Pinpoint the cell where the given text exists, returning its [X, Y] midpoint coordinate. 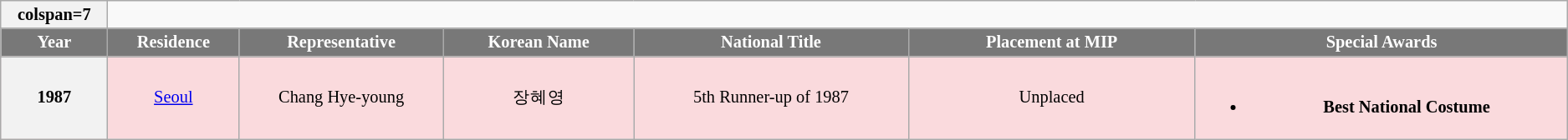
Placement at MIP [1052, 42]
Representative [341, 42]
National Title [771, 42]
1987 [54, 97]
Special Awards [1382, 42]
colspan=7 [54, 14]
Residence [174, 42]
장혜영 [539, 97]
Korean Name [539, 42]
Seoul [174, 97]
Chang Hye-young [341, 97]
Best National Costume [1382, 97]
5th Runner-up of 1987 [771, 97]
Year [54, 42]
Unplaced [1052, 97]
